From the cell containing the given text, extract its center point as (x, y) coordinate. 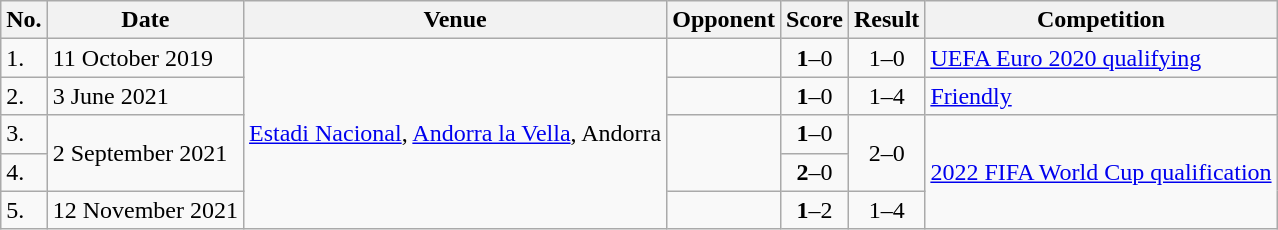
11 October 2019 (145, 58)
5. (24, 210)
1. (24, 58)
12 November 2021 (145, 210)
4. (24, 172)
UEFA Euro 2020 qualifying (1101, 58)
Result (886, 20)
3 June 2021 (145, 96)
Competition (1101, 20)
Date (145, 20)
2022 FIFA World Cup qualification (1101, 172)
1–2 (814, 210)
Opponent (724, 20)
Estadi Nacional, Andorra la Vella, Andorra (456, 134)
Friendly (1101, 96)
Venue (456, 20)
2 September 2021 (145, 153)
2. (24, 96)
Score (814, 20)
3. (24, 134)
No. (24, 20)
